Identify which cell holds the provided text, then report its [X, Y] central coordinate. 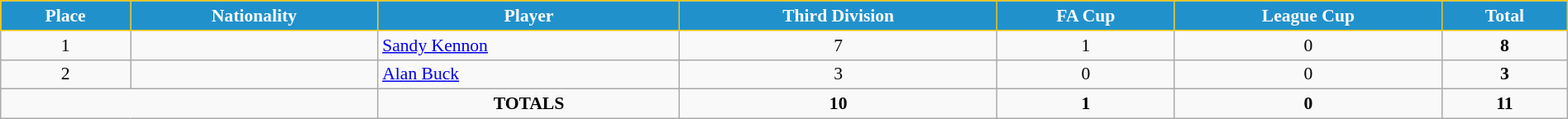
Nationality [255, 16]
Third Division [839, 16]
Alan Buck [529, 74]
11 [1505, 104]
Total [1505, 16]
7 [839, 45]
Place [66, 16]
8 [1505, 45]
FA Cup [1087, 16]
2 [66, 74]
League Cup [1308, 16]
Player [529, 16]
TOTALS [529, 104]
Sandy Kennon [529, 45]
10 [839, 104]
